Return [X, Y] of the center of cell containing provided text 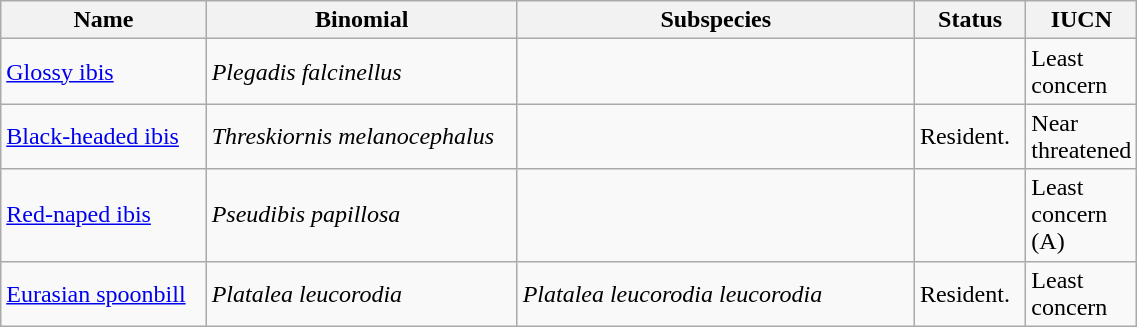
Plegadis falcinellus [362, 72]
IUCN [1082, 20]
Subspecies [716, 20]
Status [970, 20]
Platalea leucorodia [362, 294]
Red-naped ibis [104, 215]
Platalea leucorodia leucorodia [716, 294]
Least concern(A) [1082, 215]
Near threatened [1082, 136]
Threskiornis melanocephalus [362, 136]
Glossy ibis [104, 72]
Eurasian spoonbill [104, 294]
Name [104, 20]
Black-headed ibis [104, 136]
Pseudibis papillosa [362, 215]
Binomial [362, 20]
